Identify which cell holds the provided text, then report its (X, Y) central coordinate. 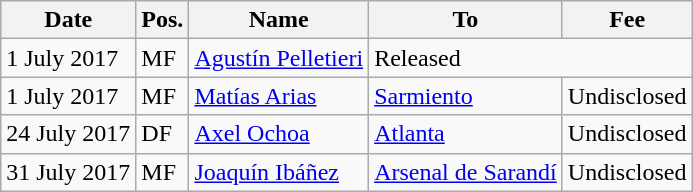
Name (279, 20)
Agustín Pelletieri (279, 58)
Joaquín Ibáñez (279, 172)
Pos. (162, 20)
Released (530, 58)
To (466, 20)
Fee (627, 20)
Matías Arias (279, 96)
DF (162, 134)
24 July 2017 (68, 134)
Arsenal de Sarandí (466, 172)
Atlanta (466, 134)
Date (68, 20)
31 July 2017 (68, 172)
Axel Ochoa (279, 134)
Sarmiento (466, 96)
